Extract the [X, Y] coordinate from the center of the cell holding the provided text.  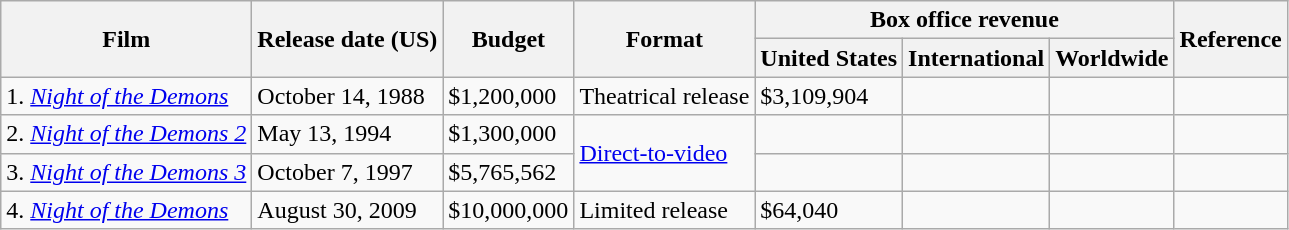
$5,765,562 [508, 172]
Theatrical release [664, 96]
May 13, 1994 [348, 134]
$1,300,000 [508, 134]
Film [126, 39]
4. Night of the Demons [126, 210]
Release date (US) [348, 39]
$64,040 [829, 210]
August 30, 2009 [348, 210]
Box office revenue [964, 20]
Reference [1230, 39]
$1,200,000 [508, 96]
United States [829, 58]
$3,109,904 [829, 96]
International [976, 58]
Limited release [664, 210]
$10,000,000 [508, 210]
October 7, 1997 [348, 172]
3. Night of the Demons 3 [126, 172]
October 14, 1988 [348, 96]
Format [664, 39]
2. Night of the Demons 2 [126, 134]
Budget [508, 39]
1. Night of the Demons [126, 96]
Worldwide [1112, 58]
Direct-to-video [664, 153]
